For the text-containing cell, return its midpoint in (X, Y) coordinate format. 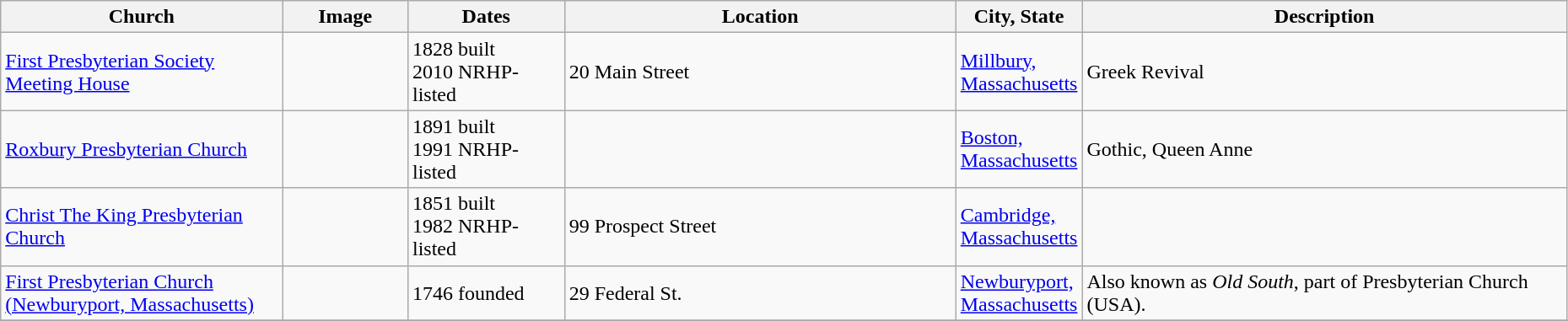
Dates (486, 17)
Also known as Old South, part of Presbyterian Church (USA). (1324, 293)
29 Federal St. (760, 293)
Image (346, 17)
1851 built1982 NRHP-listed (486, 227)
Newburyport, Massachusetts (1019, 293)
Millbury, Massachusetts (1019, 72)
First Presbyterian Church (Newburyport, Massachusetts) (142, 293)
City, State (1019, 17)
1746 founded (486, 293)
Description (1324, 17)
Gothic, Queen Anne (1324, 149)
1828 built2010 NRHP-listed (486, 72)
99 Prospect Street (760, 227)
Location (760, 17)
Greek Revival (1324, 72)
Cambridge, Massachusetts (1019, 227)
Boston, Massachusetts (1019, 149)
20 Main Street (760, 72)
First Presbyterian Society Meeting House (142, 72)
Christ The King Presbyterian Church (142, 227)
Roxbury Presbyterian Church (142, 149)
1891 built1991 NRHP-listed (486, 149)
Church (142, 17)
